Return (X, Y) of the center of cell containing provided text 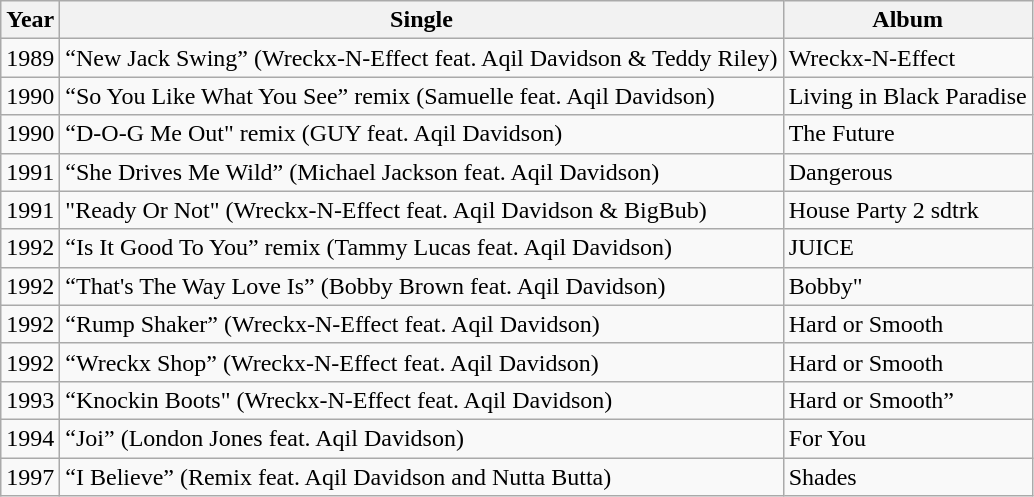
“She Drives Me Wild” (Michael Jackson feat. Aqil Davidson) (422, 172)
House Party 2 sdtrk (908, 210)
“Joi” (London Jones feat. Aqil Davidson) (422, 438)
“Is It Good To You” remix (Tammy Lucas feat. Aqil Davidson) (422, 248)
“So You Like What You See” remix (Samuelle feat. Aqil Davidson) (422, 96)
1997 (30, 477)
Hard or Smooth” (908, 400)
1989 (30, 58)
“I Believe” (Remix feat. Aqil Davidson and Nutta Butta) (422, 477)
Shades (908, 477)
For You (908, 438)
The Future (908, 134)
Album (908, 20)
“Knockin Boots" (Wreckx-N-Effect feat. Aqil Davidson) (422, 400)
JUICE (908, 248)
“Rump Shaker” (Wreckx-N-Effect feat. Aqil Davidson) (422, 324)
“New Jack Swing” (Wreckx-N-Effect feat. Aqil Davidson & Teddy Riley) (422, 58)
Year (30, 20)
1993 (30, 400)
“Wreckx Shop” (Wreckx-N-Effect feat. Aqil Davidson) (422, 362)
“D-O-G Me Out" remix (GUY feat. Aqil Davidson) (422, 134)
Living in Black Paradise (908, 96)
Wreckx-N-Effect (908, 58)
Single (422, 20)
"Ready Or Not" (Wreckx-N-Effect feat. Aqil Davidson & BigBub) (422, 210)
1994 (30, 438)
Dangerous (908, 172)
“That's The Way Love Is” (Bobby Brown feat. Aqil Davidson) (422, 286)
Bobby" (908, 286)
